Locate the cell with the specified text and output its (X, Y) center coordinate. 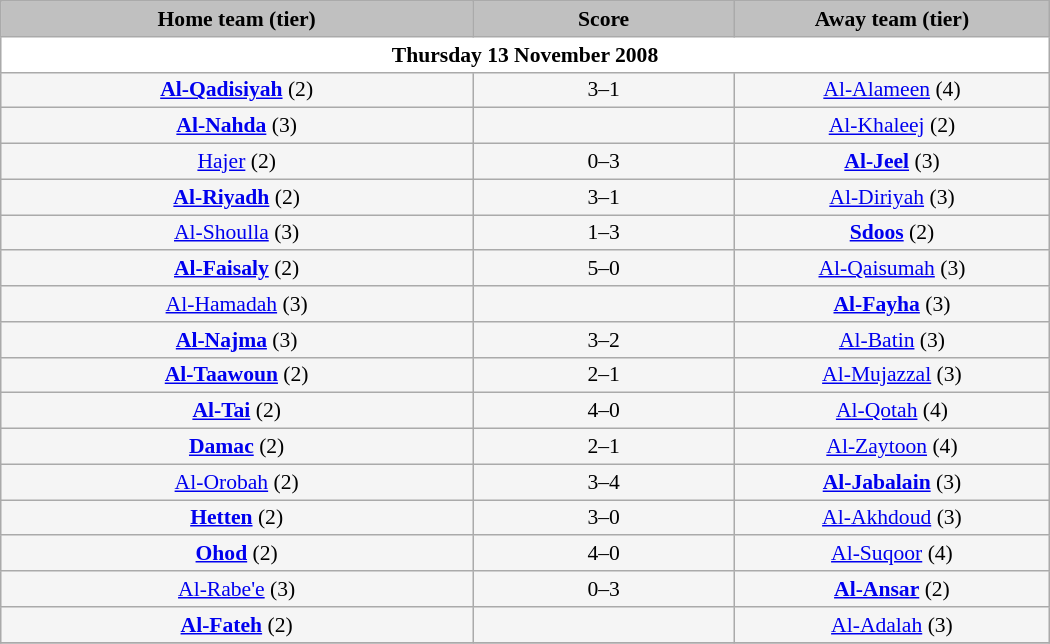
Al-Mujazzal (3) (892, 375)
Al-Batin (3) (892, 340)
5–0 (604, 269)
Thursday 13 November 2008 (525, 55)
1–3 (604, 233)
Al-Akhdoud (3) (892, 518)
Al-Qotah (4) (892, 411)
Hajer (2) (237, 162)
Al-Fateh (2) (237, 625)
Damac (2) (237, 447)
Al-Jabalain (3) (892, 482)
Al-Adalah (3) (892, 625)
Al-Najma (3) (237, 340)
Al-Hamadah (3) (237, 304)
Al-Jeel (3) (892, 162)
Al-Nahda (3) (237, 126)
Al-Faisaly (2) (237, 269)
Away team (tier) (892, 19)
Hetten (2) (237, 518)
Al-Riyadh (2) (237, 197)
Al-Suqoor (4) (892, 554)
Score (604, 19)
Al-Ansar (2) (892, 589)
Al-Khaleej (2) (892, 126)
Al-Qadisiyah (2) (237, 90)
Sdoos (2) (892, 233)
Ohod (2) (237, 554)
Al-Fayha (3) (892, 304)
3–0 (604, 518)
3–4 (604, 482)
Al-Shoulla (3) (237, 233)
Home team (tier) (237, 19)
Al-Taawoun (2) (237, 375)
Al-Rabe'e (3) (237, 589)
Al-Tai (2) (237, 411)
3–2 (604, 340)
Al-Alameen (4) (892, 90)
Al-Diriyah (3) (892, 197)
Al-Orobah (2) (237, 482)
Al-Zaytoon (4) (892, 447)
Al-Qaisumah (3) (892, 269)
